Locate the cell with the specified text and output its (x, y) center coordinate. 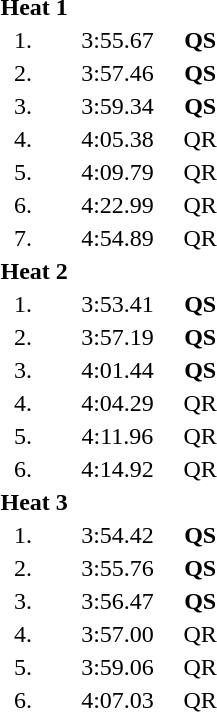
4:09.79 (118, 172)
3:55.76 (118, 568)
4:05.38 (118, 139)
4:11.96 (118, 436)
4:01.44 (118, 370)
3:59.34 (118, 106)
4:54.89 (118, 238)
3:57.00 (118, 634)
3:55.67 (118, 40)
3:57.46 (118, 73)
3:56.47 (118, 601)
3:54.42 (118, 535)
3:53.41 (118, 304)
3:57.19 (118, 337)
3:59.06 (118, 667)
4:14.92 (118, 469)
4:22.99 (118, 205)
4:04.29 (118, 403)
